Search for the cell housing the specified text and yield its [X, Y] center coordinate. 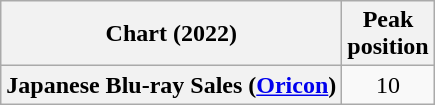
10 [388, 85]
Peak position [388, 34]
Japanese Blu-ray Sales (Oricon) [172, 85]
Chart (2022) [172, 34]
